Return (x, y) of the center of cell containing provided text 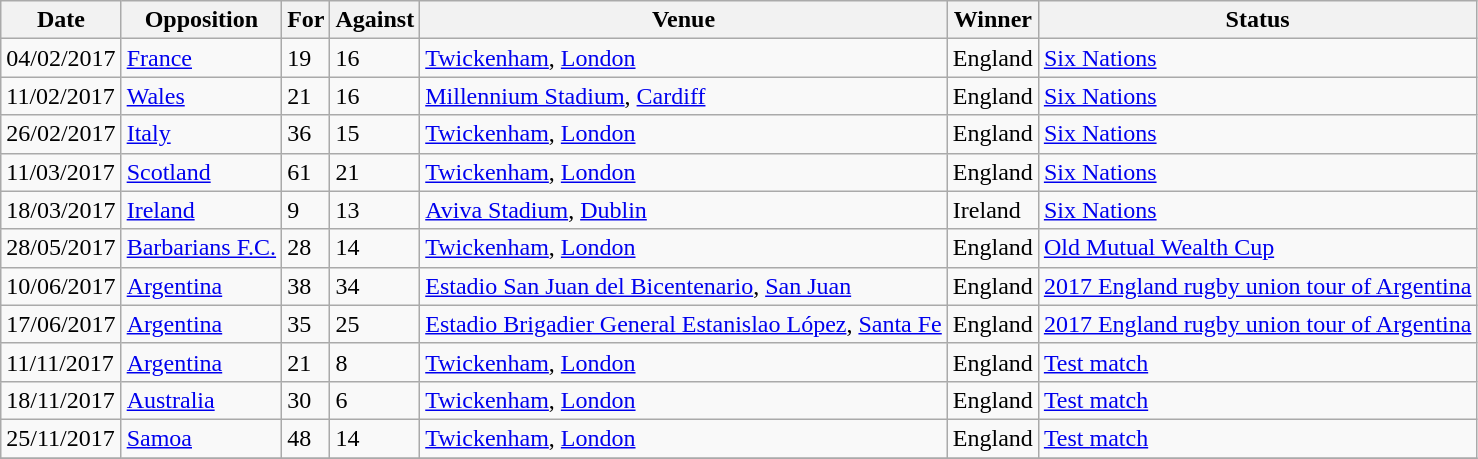
Date (61, 20)
Wales (201, 96)
25/11/2017 (61, 438)
30 (306, 400)
For (306, 20)
15 (375, 134)
8 (375, 362)
Barbarians F.C. (201, 248)
Estadio San Juan del Bicentenario, San Juan (684, 286)
Estadio Brigadier General Estanislao López, Santa Fe (684, 324)
11/03/2017 (61, 172)
Venue (684, 20)
Italy (201, 134)
Against (375, 20)
Winner (992, 20)
9 (306, 210)
18/11/2017 (61, 400)
19 (306, 58)
Old Mutual Wealth Cup (1258, 248)
28 (306, 248)
26/02/2017 (61, 134)
Australia (201, 400)
Aviva Stadium, Dublin (684, 210)
25 (375, 324)
11/02/2017 (61, 96)
Opposition (201, 20)
35 (306, 324)
Scotland (201, 172)
61 (306, 172)
Millennium Stadium, Cardiff (684, 96)
17/06/2017 (61, 324)
38 (306, 286)
Status (1258, 20)
10/06/2017 (61, 286)
48 (306, 438)
04/02/2017 (61, 58)
34 (375, 286)
28/05/2017 (61, 248)
13 (375, 210)
11/11/2017 (61, 362)
Samoa (201, 438)
6 (375, 400)
France (201, 58)
36 (306, 134)
18/03/2017 (61, 210)
